Identify which cell holds the provided text, then report its [X, Y] central coordinate. 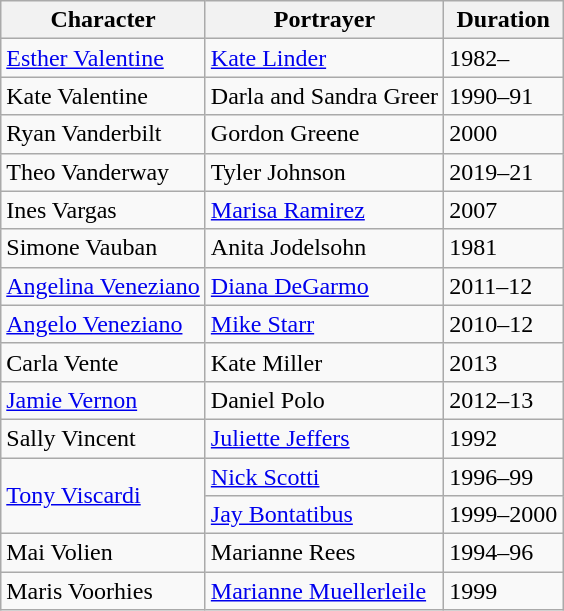
1996–99 [504, 477]
Mike Starr [324, 324]
Gordon Greene [324, 134]
Ines Vargas [104, 210]
Diana DeGarmo [324, 286]
2012–13 [504, 400]
1999 [504, 591]
Darla and Sandra Greer [324, 96]
Nick Scotti [324, 477]
Character [104, 20]
1994–96 [504, 553]
Esther Valentine [104, 58]
Marisa Ramirez [324, 210]
Ryan Vanderbilt [104, 134]
Daniel Polo [324, 400]
1982– [504, 58]
Duration [504, 20]
Simone Vauban [104, 248]
Juliette Jeffers [324, 438]
Jay Bontatibus [324, 515]
Angelina Veneziano [104, 286]
1992 [504, 438]
Carla Vente [104, 362]
2010–12 [504, 324]
Mai Volien [104, 553]
Theo Vanderway [104, 172]
1981 [504, 248]
2007 [504, 210]
Kate Miller [324, 362]
Angelo Veneziano [104, 324]
Tyler Johnson [324, 172]
Portrayer [324, 20]
1990–91 [504, 96]
1999–2000 [504, 515]
Jamie Vernon [104, 400]
2011–12 [504, 286]
2000 [504, 134]
Maris Voorhies [104, 591]
Marianne Muellerleile [324, 591]
2019–21 [504, 172]
Kate Valentine [104, 96]
Anita Jodelsohn [324, 248]
Tony Viscardi [104, 496]
Kate Linder [324, 58]
2013 [504, 362]
Marianne Rees [324, 553]
Sally Vincent [104, 438]
